From the cell containing the given text, extract its center point as (x, y) coordinate. 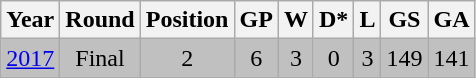
Final (100, 58)
GA (452, 20)
149 (404, 58)
2 (187, 58)
141 (452, 58)
6 (256, 58)
Round (100, 20)
Position (187, 20)
L (368, 20)
0 (333, 58)
W (296, 20)
D* (333, 20)
GP (256, 20)
GS (404, 20)
Year (30, 20)
2017 (30, 58)
